Pinpoint the cell where the given text exists, returning its (X, Y) midpoint coordinate. 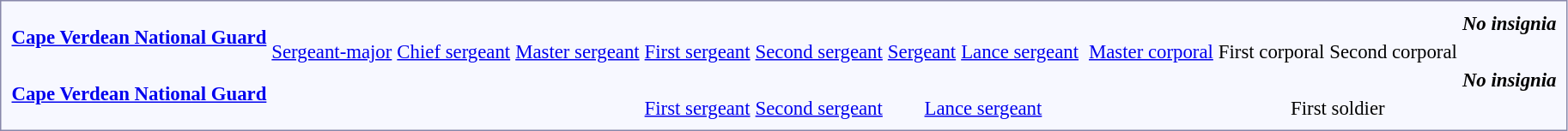
Master corporal (1151, 51)
Master sergeant (577, 51)
Sergeant (921, 51)
First soldier (1338, 108)
First corporal (1271, 51)
Second corporal (1394, 51)
Sergeant-major (331, 51)
Chief sergeant (453, 51)
